Return the (x, y) coordinate for the center point of the cell that contains the specified text.  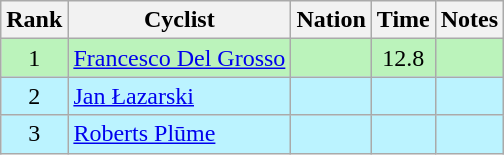
Roberts Plūme (180, 134)
Cyclist (180, 20)
Nation (331, 20)
Rank (34, 20)
Time (403, 20)
Notes (469, 20)
Jan Łazarski (180, 96)
3 (34, 134)
Francesco Del Grosso (180, 58)
12.8 (403, 58)
2 (34, 96)
1 (34, 58)
